Identify which cell holds the provided text, then report its [X, Y] central coordinate. 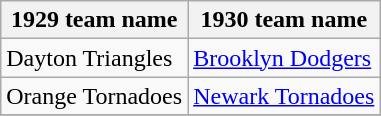
Brooklyn Dodgers [284, 58]
Newark Tornadoes [284, 96]
Orange Tornadoes [94, 96]
1930 team name [284, 20]
Dayton Triangles [94, 58]
1929 team name [94, 20]
